Locate the cell with the specified text and output its [X, Y] center coordinate. 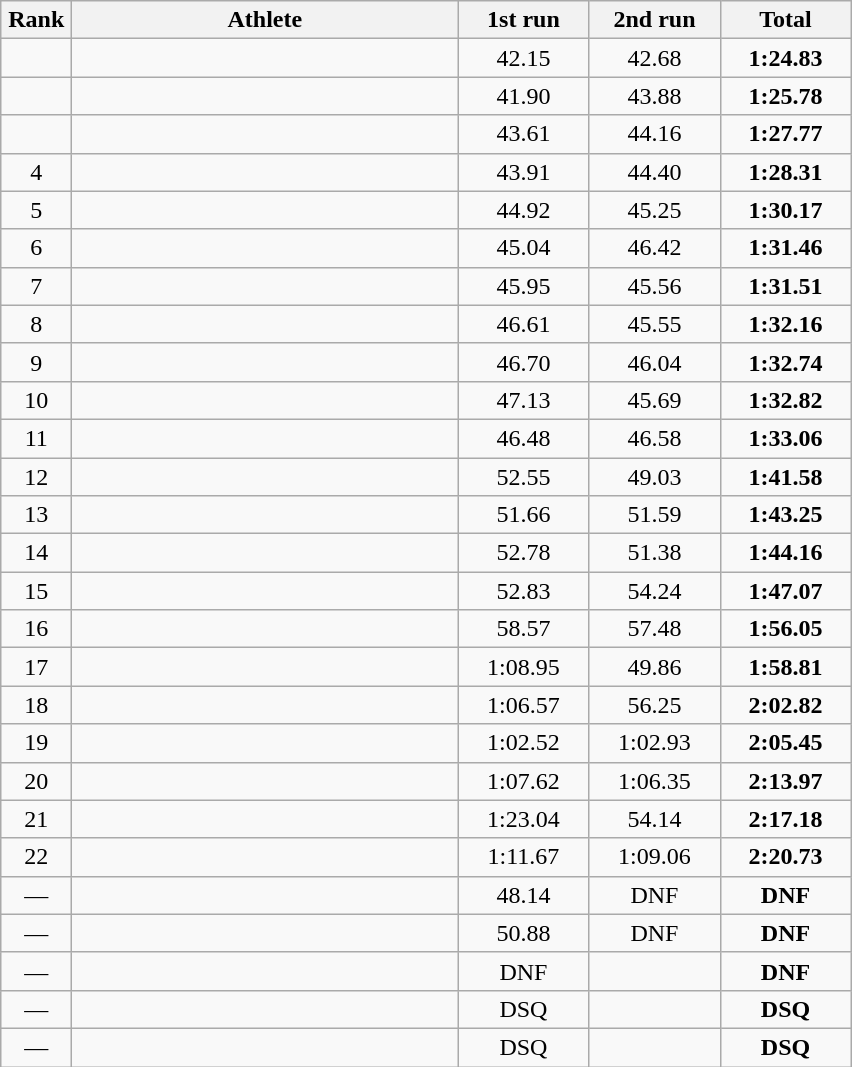
51.66 [524, 515]
4 [36, 172]
2:05.45 [786, 743]
18 [36, 705]
16 [36, 629]
1:06.57 [524, 705]
8 [36, 324]
1st run [524, 20]
44.92 [524, 210]
52.78 [524, 553]
46.61 [524, 324]
51.59 [654, 515]
20 [36, 781]
2nd run [654, 20]
44.16 [654, 134]
1:32.82 [786, 400]
41.90 [524, 96]
58.57 [524, 629]
1:32.16 [786, 324]
1:09.06 [654, 857]
21 [36, 819]
45.55 [654, 324]
Athlete [265, 20]
46.42 [654, 248]
1:24.83 [786, 58]
52.83 [524, 591]
47.13 [524, 400]
43.61 [524, 134]
1:32.74 [786, 362]
1:31.51 [786, 286]
45.95 [524, 286]
54.14 [654, 819]
49.03 [654, 477]
14 [36, 553]
1:31.46 [786, 248]
1:30.17 [786, 210]
1:02.52 [524, 743]
54.24 [654, 591]
5 [36, 210]
19 [36, 743]
Rank [36, 20]
45.04 [524, 248]
15 [36, 591]
1:23.04 [524, 819]
46.70 [524, 362]
17 [36, 667]
2:02.82 [786, 705]
1:44.16 [786, 553]
42.68 [654, 58]
45.25 [654, 210]
45.56 [654, 286]
6 [36, 248]
12 [36, 477]
51.38 [654, 553]
56.25 [654, 705]
1:02.93 [654, 743]
43.91 [524, 172]
1:41.58 [786, 477]
1:25.78 [786, 96]
13 [36, 515]
1:11.67 [524, 857]
48.14 [524, 895]
2:20.73 [786, 857]
1:47.07 [786, 591]
11 [36, 438]
22 [36, 857]
1:07.62 [524, 781]
57.48 [654, 629]
1:08.95 [524, 667]
1:06.35 [654, 781]
1:27.77 [786, 134]
1:56.05 [786, 629]
10 [36, 400]
49.86 [654, 667]
43.88 [654, 96]
2:17.18 [786, 819]
7 [36, 286]
44.40 [654, 172]
2:13.97 [786, 781]
1:58.81 [786, 667]
42.15 [524, 58]
46.58 [654, 438]
Total [786, 20]
46.48 [524, 438]
52.55 [524, 477]
45.69 [654, 400]
1:33.06 [786, 438]
46.04 [654, 362]
50.88 [524, 933]
1:28.31 [786, 172]
1:43.25 [786, 515]
9 [36, 362]
